Locate the cell with the specified text and output its (X, Y) center coordinate. 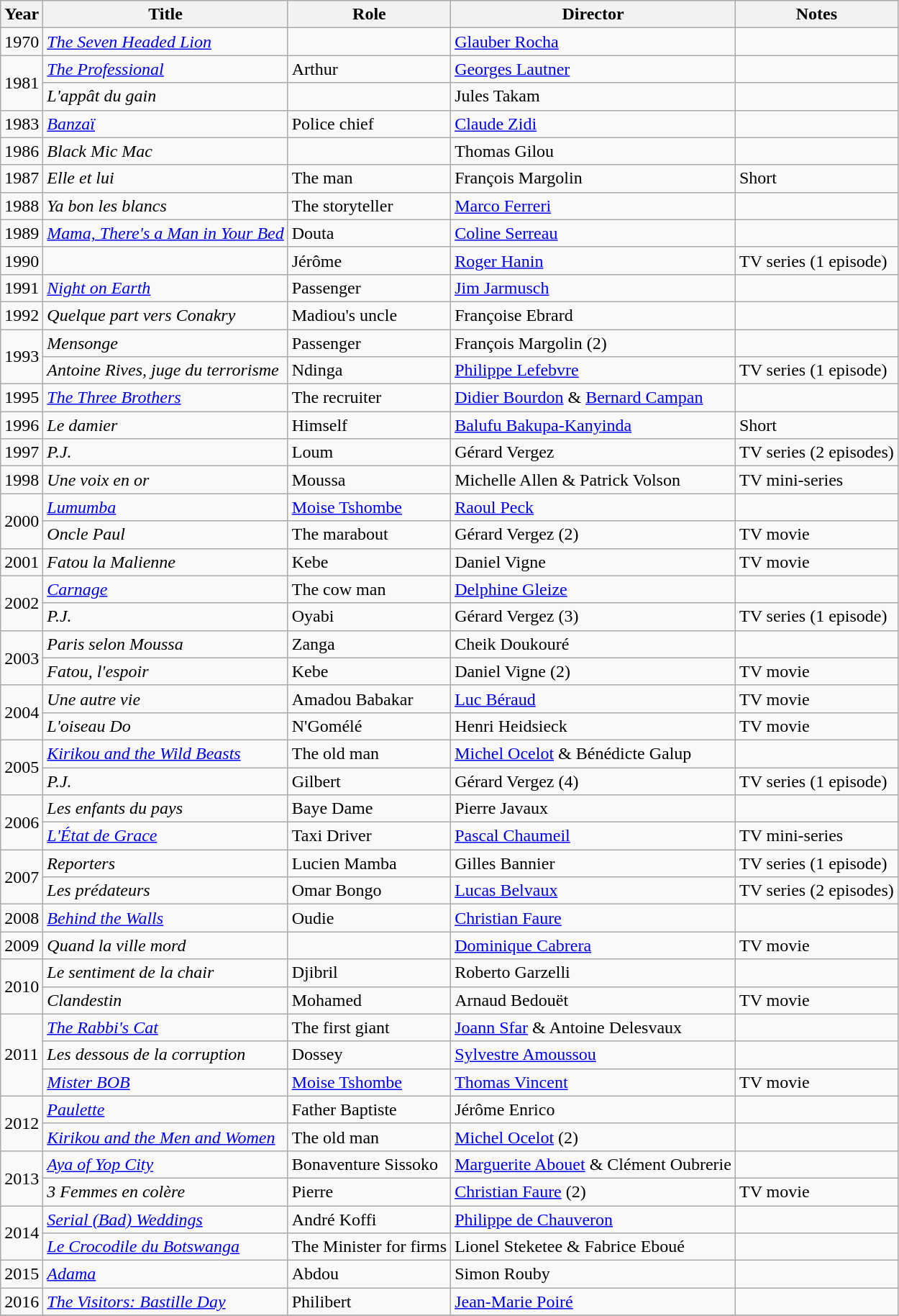
Ndinga (369, 371)
Roger Hanin (593, 260)
Les enfants du pays (165, 809)
1989 (22, 233)
Thomas Gilou (593, 151)
Moussa (369, 480)
Jim Jarmusch (593, 288)
Pierre Javaux (593, 809)
Jules Takam (593, 96)
The marabout (369, 535)
2007 (22, 877)
Notes (816, 14)
Une autre vie (165, 699)
Le Crocodile du Botswanga (165, 1247)
1983 (22, 124)
Kirikou and the Men and Women (165, 1137)
1995 (22, 398)
Madiou's uncle (369, 315)
Abdou (369, 1274)
1981 (22, 83)
Taxi Driver (369, 836)
Amadou Babakar (369, 699)
The man (369, 178)
Gérard Vergez (2) (593, 535)
N'Gomélé (369, 726)
2002 (22, 603)
2012 (22, 1123)
Gérard Vergez (593, 453)
The storyteller (369, 206)
1987 (22, 178)
Françoise Ebrard (593, 315)
Gérard Vergez (4) (593, 781)
Loum (369, 453)
The cow man (369, 589)
Antoine Rives, juge du terrorisme (165, 371)
Title (165, 14)
Claude Zidi (593, 124)
3 Femmes en colère (165, 1192)
1990 (22, 260)
2009 (22, 945)
Mohamed (369, 1000)
Black Mic Mac (165, 151)
1993 (22, 357)
2003 (22, 658)
Arthur (369, 69)
2004 (22, 712)
Dossey (369, 1055)
The Three Brothers (165, 398)
Dominique Cabrera (593, 945)
Coline Serreau (593, 233)
Police chief (369, 124)
Oncle Paul (165, 535)
Lucas Belvaux (593, 891)
1996 (22, 425)
Gérard Vergez (3) (593, 617)
2016 (22, 1302)
Luc Béraud (593, 699)
Oyabi (369, 617)
Fatou, l'espoir (165, 671)
1991 (22, 288)
Georges Lautner (593, 69)
Clandestin (165, 1000)
François Margolin (2) (593, 343)
Christian Faure (2) (593, 1192)
The first giant (369, 1027)
Les dessous de la corruption (165, 1055)
Aya of Yop City (165, 1164)
Year (22, 14)
Douta (369, 233)
Night on Earth (165, 288)
Michel Ocelot (2) (593, 1137)
Mister BOB (165, 1082)
Reporters (165, 863)
Serial (Bad) Weddings (165, 1220)
Elle et lui (165, 178)
Thomas Vincent (593, 1082)
Cheik Doukouré (593, 644)
L'État de Grace (165, 836)
Les prédateurs (165, 891)
L'appât du gain (165, 96)
L'oiseau Do (165, 726)
Le sentiment de la chair (165, 973)
François Margolin (593, 178)
1998 (22, 480)
The Minister for firms (369, 1247)
2013 (22, 1178)
The Rabbi's Cat (165, 1027)
1997 (22, 453)
Henri Heidsieck (593, 726)
Philibert (369, 1302)
Lionel Steketee & Fabrice Eboué (593, 1247)
Quelque part vers Conakry (165, 315)
2014 (22, 1233)
The Professional (165, 69)
Lumumba (165, 507)
Sylvestre Amoussou (593, 1055)
2005 (22, 767)
Jean-Marie Poiré (593, 1302)
2015 (22, 1274)
2008 (22, 918)
Himself (369, 425)
Raoul Peck (593, 507)
Joann Sfar & Antoine Delesvaux (593, 1027)
Director (593, 14)
Paris selon Moussa (165, 644)
Arnaud Bedouët (593, 1000)
Daniel Vigne (593, 562)
Role (369, 14)
Fatou la Malienne (165, 562)
Marguerite Abouet & Clément Oubrerie (593, 1164)
Mama, There's a Man in Your Bed (165, 233)
Gilbert (369, 781)
Marco Ferreri (593, 206)
Omar Bongo (369, 891)
The Visitors: Bastille Day (165, 1302)
Father Baptiste (369, 1109)
Gilles Bannier (593, 863)
Didier Bourdon & Bernard Campan (593, 398)
Ya bon les blancs (165, 206)
Quand la ville mord (165, 945)
Delphine Gleize (593, 589)
1988 (22, 206)
Behind the Walls (165, 918)
Jérôme Enrico (593, 1109)
Mensonge (165, 343)
Adama (165, 1274)
Oudie (369, 918)
Glauber Rocha (593, 42)
Kirikou and the Wild Beasts (165, 753)
Pierre (369, 1192)
2006 (22, 822)
Christian Faure (593, 918)
Pascal Chaumeil (593, 836)
2001 (22, 562)
Michel Ocelot & Bénédicte Galup (593, 753)
Lucien Mamba (369, 863)
The Seven Headed Lion (165, 42)
2010 (22, 986)
Banzaï (165, 124)
The recruiter (369, 398)
Philippe Lefebvre (593, 371)
Philippe de Chauveron (593, 1220)
Jérôme (369, 260)
Roberto Garzelli (593, 973)
Djibril (369, 973)
1992 (22, 315)
Paulette (165, 1109)
1970 (22, 42)
Daniel Vigne (2) (593, 671)
1986 (22, 151)
Michelle Allen & Patrick Volson (593, 480)
Zanga (369, 644)
2011 (22, 1055)
Une voix en or (165, 480)
Baye Dame (369, 809)
Simon Rouby (593, 1274)
Bonaventure Sissoko (369, 1164)
André Koffi (369, 1220)
Carnage (165, 589)
Balufu Bakupa-Kanyinda (593, 425)
Le damier (165, 425)
2000 (22, 521)
